Find where the given text appears and provide that cell's center as (X, Y) coordinate. 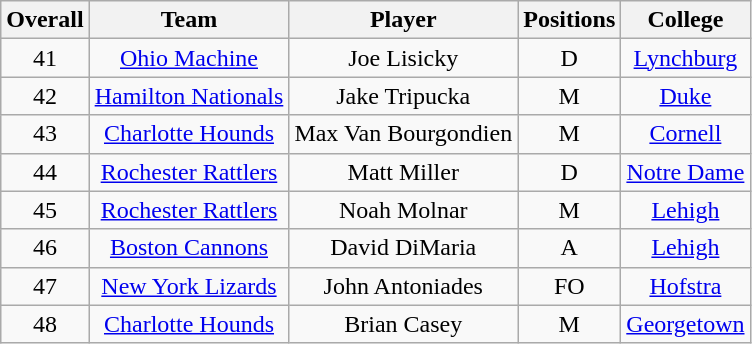
A (570, 248)
43 (45, 134)
Overall (45, 20)
David DiMaria (404, 248)
Hofstra (686, 286)
Joe Lisicky (404, 58)
Team (189, 20)
Lynchburg (686, 58)
Matt Miller (404, 172)
Duke (686, 96)
Georgetown (686, 324)
48 (45, 324)
Notre Dame (686, 172)
45 (45, 210)
Max Van Bourgondien (404, 134)
College (686, 20)
47 (45, 286)
42 (45, 96)
John Antoniades (404, 286)
New York Lizards (189, 286)
Brian Casey (404, 324)
Cornell (686, 134)
FO (570, 286)
Jake Tripucka (404, 96)
Player (404, 20)
44 (45, 172)
Hamilton Nationals (189, 96)
Positions (570, 20)
41 (45, 58)
Noah Molnar (404, 210)
Ohio Machine (189, 58)
Boston Cannons (189, 248)
46 (45, 248)
